Return (X, Y) of the center of cell containing provided text 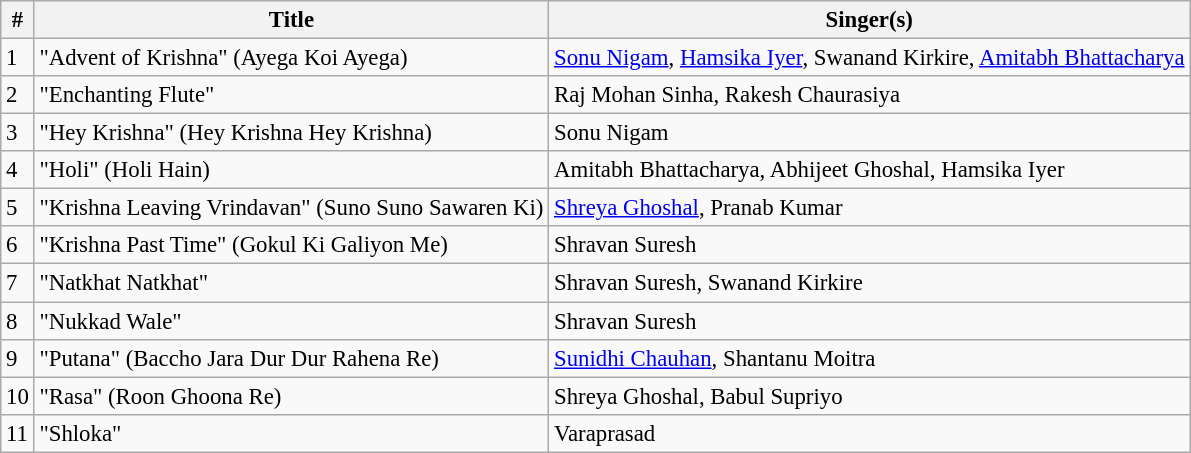
"Putana" (Baccho Jara Dur Dur Rahena Re) (292, 358)
8 (18, 321)
"Rasa" (Roon Ghoona Re) (292, 396)
Singer(s) (870, 20)
"Hey Krishna" (Hey Krishna Hey Krishna) (292, 133)
"Advent of Krishna" (Ayega Koi Ayega) (292, 58)
Shreya Ghoshal, Babul Supriyo (870, 396)
Raj Mohan Sinha, Rakesh Chaurasiya (870, 95)
"Nukkad Wale" (292, 321)
Sonu Nigam, Hamsika Iyer, Swanand Kirkire, Amitabh Bhattacharya (870, 58)
"Krishna Leaving Vrindavan" (Suno Suno Sawaren Ki) (292, 208)
Shravan Suresh, Swanand Kirkire (870, 283)
1 (18, 58)
4 (18, 170)
11 (18, 433)
7 (18, 283)
Title (292, 20)
6 (18, 245)
Sonu Nigam (870, 133)
5 (18, 208)
Amitabh Bhattacharya, Abhijeet Ghoshal, Hamsika Iyer (870, 170)
"Krishna Past Time" (Gokul Ki Galiyon Me) (292, 245)
Shreya Ghoshal, Pranab Kumar (870, 208)
10 (18, 396)
Sunidhi Chauhan, Shantanu Moitra (870, 358)
9 (18, 358)
Varaprasad (870, 433)
3 (18, 133)
"Natkhat Natkhat" (292, 283)
"Enchanting Flute" (292, 95)
# (18, 20)
"Holi" (Holi Hain) (292, 170)
"Shloka" (292, 433)
2 (18, 95)
